Output the (X, Y) coordinate of the center of the cell containing the given text.  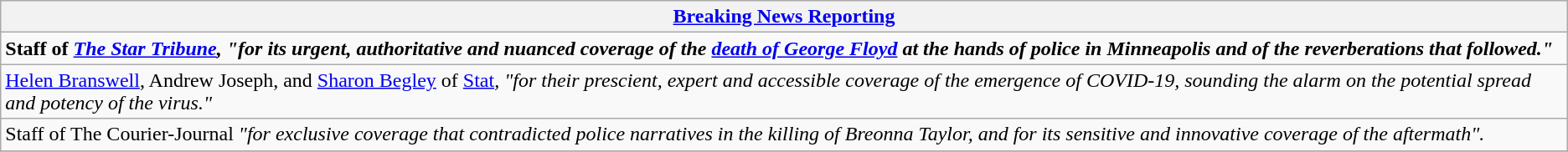
Breaking News Reporting (784, 17)
